Scan for the cell matching the given text and deliver its [X, Y] coordinate at center. 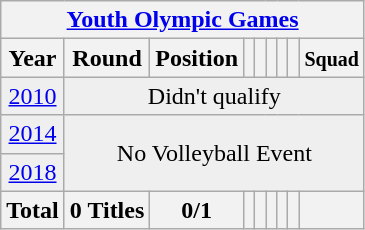
Position [197, 58]
2010 [33, 96]
0 Titles [107, 210]
Didn't qualify [214, 96]
2018 [33, 172]
2014 [33, 134]
Youth Olympic Games [183, 20]
Total [33, 210]
No Volleyball Event [214, 153]
Year [33, 58]
Round [107, 58]
0/1 [197, 210]
Squad [332, 58]
